Detect which cell encompasses the target text, then output its [x, y] center coordinate. 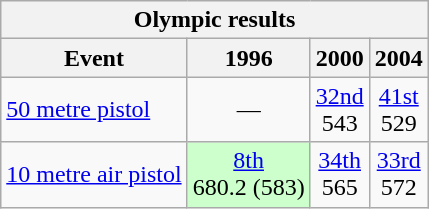
34th565 [340, 174]
50 metre pistol [94, 110]
41st529 [398, 110]
— [248, 110]
1996 [248, 58]
Event [94, 58]
10 metre air pistol [94, 174]
2000 [340, 58]
Olympic results [215, 20]
8th680.2 (583) [248, 174]
32nd543 [340, 110]
33rd572 [398, 174]
2004 [398, 58]
